Return the [x, y] coordinate for the center point of the cell that contains the specified text.  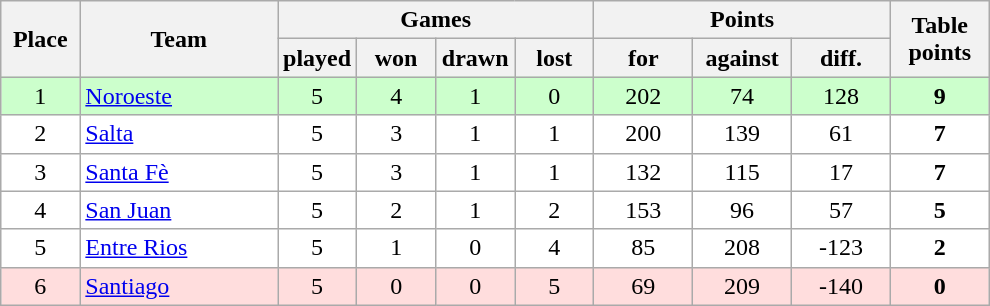
Noroeste [179, 96]
153 [644, 210]
Santa Fè [179, 172]
Entre Rios [179, 248]
-123 [842, 248]
lost [554, 58]
Place [40, 39]
9 [940, 96]
Tablepoints [940, 39]
69 [644, 286]
Salta [179, 134]
Games [436, 20]
San Juan [179, 210]
61 [842, 134]
74 [742, 96]
Santiago [179, 286]
won [396, 58]
Points [742, 20]
diff. [842, 58]
for [644, 58]
6 [40, 286]
played [318, 58]
209 [742, 286]
139 [742, 134]
Team [179, 39]
drawn [476, 58]
132 [644, 172]
200 [644, 134]
57 [842, 210]
202 [644, 96]
-140 [842, 286]
against [742, 58]
85 [644, 248]
96 [742, 210]
17 [842, 172]
208 [742, 248]
115 [742, 172]
128 [842, 96]
